Return the [x, y] coordinate for the center point of the cell that contains the specified text.  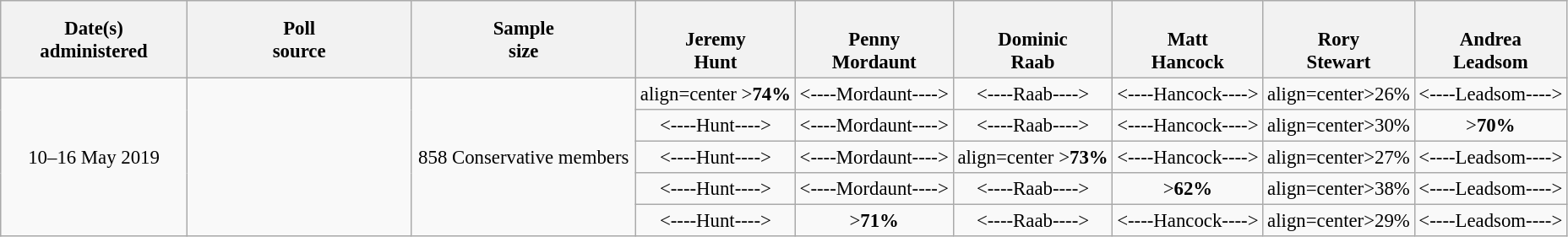
DominicRaab [1032, 40]
align=center >74% [716, 94]
>62% [1188, 189]
align=center>27% [1338, 158]
Date(s) administered [95, 40]
PennyMordaunt [874, 40]
>71% [874, 221]
align=center>30% [1338, 126]
align=center>29% [1338, 221]
AndreaLeadsom [1490, 40]
JeremyHunt [716, 40]
Poll source [299, 40]
align=center >73% [1032, 158]
Samplesize [524, 40]
align=center>38% [1338, 189]
align=center>26% [1338, 94]
10–16 May 2019 [95, 158]
MattHancock [1188, 40]
>70% [1490, 126]
RoryStewart [1338, 40]
858 Conservative members [524, 158]
